Detect which cell encompasses the target text, then output its (X, Y) center coordinate. 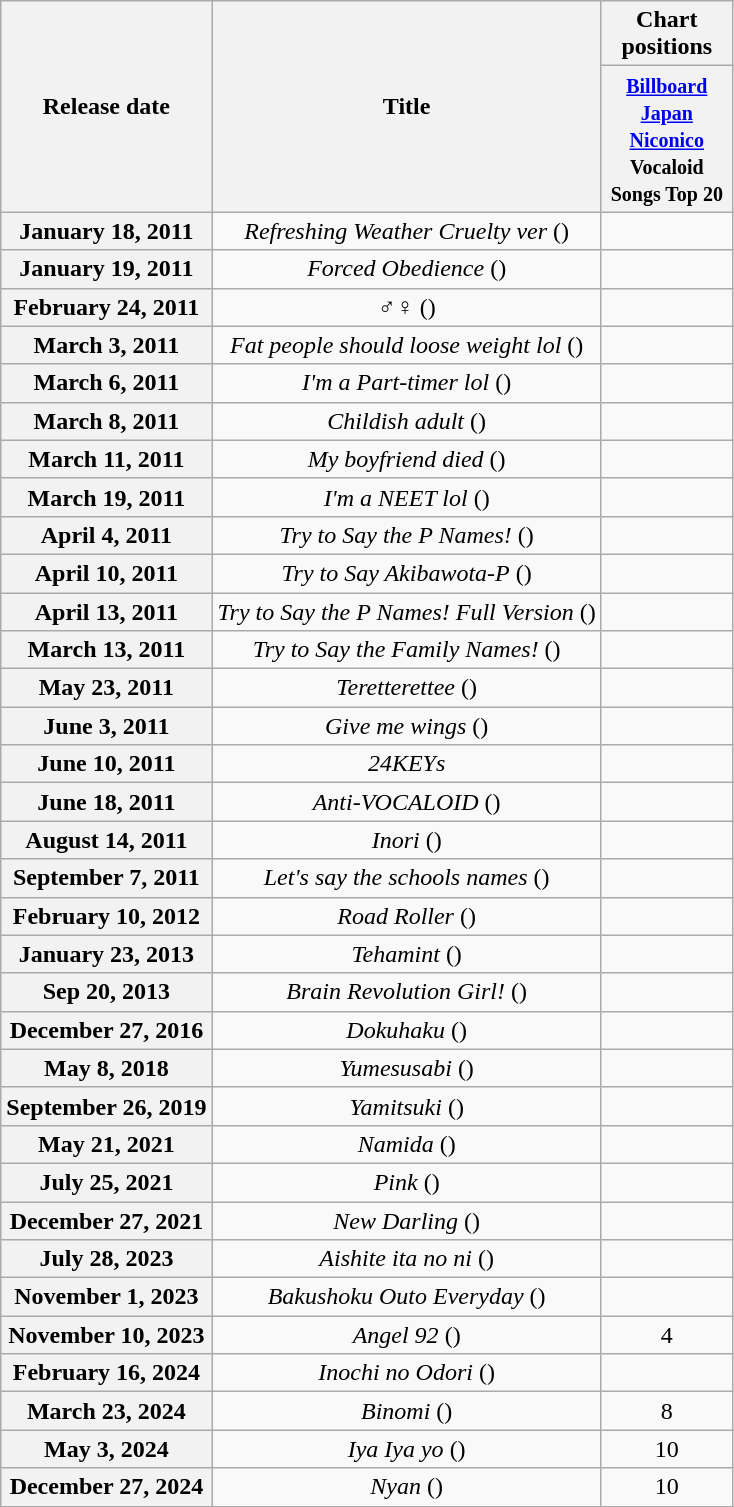
Try to Say Akibawota-P () (406, 573)
♂♀ () (406, 307)
April 13, 2011 (106, 611)
May 8, 2018 (106, 1068)
February 24, 2011 (106, 307)
June 10, 2011 (106, 764)
May 21, 2021 (106, 1144)
Brain Revolution Girl! () (406, 992)
January 23, 2013 (106, 954)
Pink () (406, 1182)
March 11, 2011 (106, 459)
March 13, 2011 (106, 650)
I'm a Part-timer lol () (406, 383)
Dokuhaku () (406, 1030)
December 27, 2016 (106, 1030)
March 19, 2011 (106, 497)
Try to Say the P Names! Full Version () (406, 611)
Inochi no Odori () (406, 1373)
January 19, 2011 (106, 269)
Forced Obedience () (406, 269)
Billboard Japan Niconico Vocaloid Songs Top 20 (666, 139)
Release date (106, 106)
Iya Iya yo () (406, 1449)
September 7, 2011 (106, 878)
Title (406, 106)
April 10, 2011 (106, 573)
Anti-VOCALOID () (406, 802)
November 1, 2023 (106, 1297)
April 4, 2011 (106, 535)
Try to Say the Family Names! () (406, 650)
Let's say the schools names () (406, 878)
June 18, 2011 (106, 802)
February 10, 2012 (106, 916)
March 3, 2011 (106, 345)
Sep 20, 2013 (106, 992)
Refreshing Weather Cruelty ver () (406, 231)
Yamitsuki () (406, 1106)
Nyan () (406, 1487)
December 27, 2024 (106, 1487)
Angel 92 () (406, 1335)
8 (666, 1411)
Chart positions (666, 34)
Bakushoku Outo Everyday () (406, 1297)
Try to Say the P Names! () (406, 535)
Road Roller () (406, 916)
March 6, 2011 (106, 383)
August 14, 2011 (106, 840)
May 3, 2024 (106, 1449)
Teretterettee () (406, 688)
I'm a NEET lol () (406, 497)
July 28, 2023 (106, 1259)
May 23, 2011 (106, 688)
Inori () (406, 840)
February 16, 2024 (106, 1373)
Give me wings () (406, 726)
4 (666, 1335)
January 18, 2011 (106, 231)
November 10, 2023 (106, 1335)
Childish adult () (406, 421)
My boyfriend died () (406, 459)
24KEYs (406, 764)
March 8, 2011 (106, 421)
Tehamint () (406, 954)
December 27, 2021 (106, 1221)
March 23, 2024 (106, 1411)
New Darling () (406, 1221)
Aishite ita no ni () (406, 1259)
Yumesusabi () (406, 1068)
Binomi () (406, 1411)
Fat people should loose weight lol () (406, 345)
September 26, 2019 (106, 1106)
June 3, 2011 (106, 726)
Namida () (406, 1144)
July 25, 2021 (106, 1182)
